Detect which cell encompasses the target text, then output its [x, y] center coordinate. 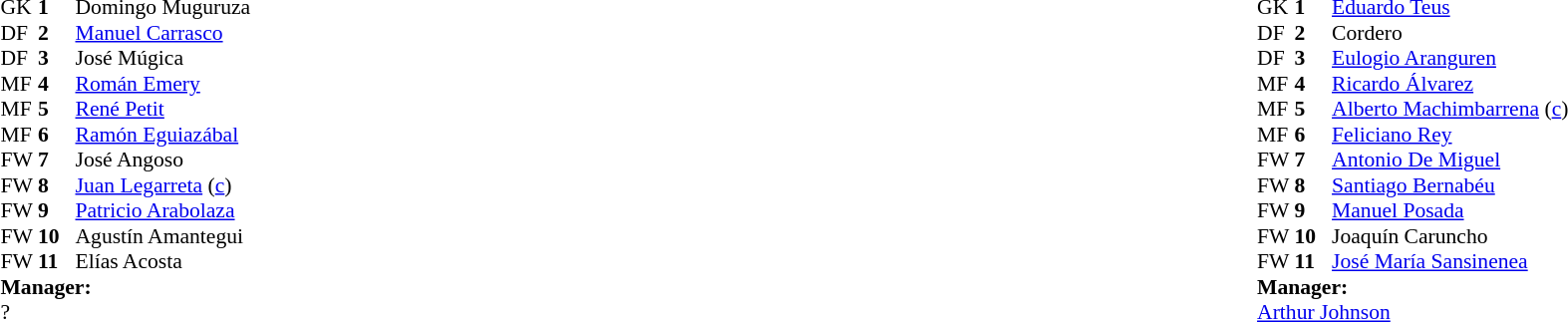
Antonio De Miguel [1449, 161]
René Petit [163, 109]
Santiago Bernabéu [1449, 185]
José Múgica [163, 59]
José María Sansinenea [1449, 262]
Eulogio Aranguren [1449, 59]
Ramón Eguiazábal [163, 135]
Manuel Posada [1449, 210]
Feliciano Rey [1449, 135]
José Angoso [163, 161]
Juan Legarreta (c) [163, 185]
Alberto Machimbarrena (c) [1449, 109]
Ricardo Álvarez [1449, 84]
Cordero [1449, 33]
Elías Acosta [163, 262]
Román Emery [163, 84]
Manuel Carrasco [163, 33]
Joaquín Caruncho [1449, 236]
Patricio Arabolaza [163, 210]
Agustín Amantegui [163, 236]
